From the cell containing the given text, extract its center point as [x, y] coordinate. 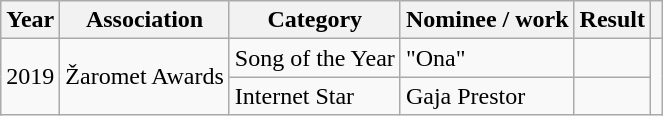
"Ona" [487, 58]
Result [612, 20]
Internet Star [314, 96]
Žaromet Awards [144, 77]
Association [144, 20]
Nominee / work [487, 20]
Gaja Prestor [487, 96]
Song of the Year [314, 58]
Year [30, 20]
Category [314, 20]
2019 [30, 77]
